Provide the (X, Y) coordinate of the cell's center where the given text is located.  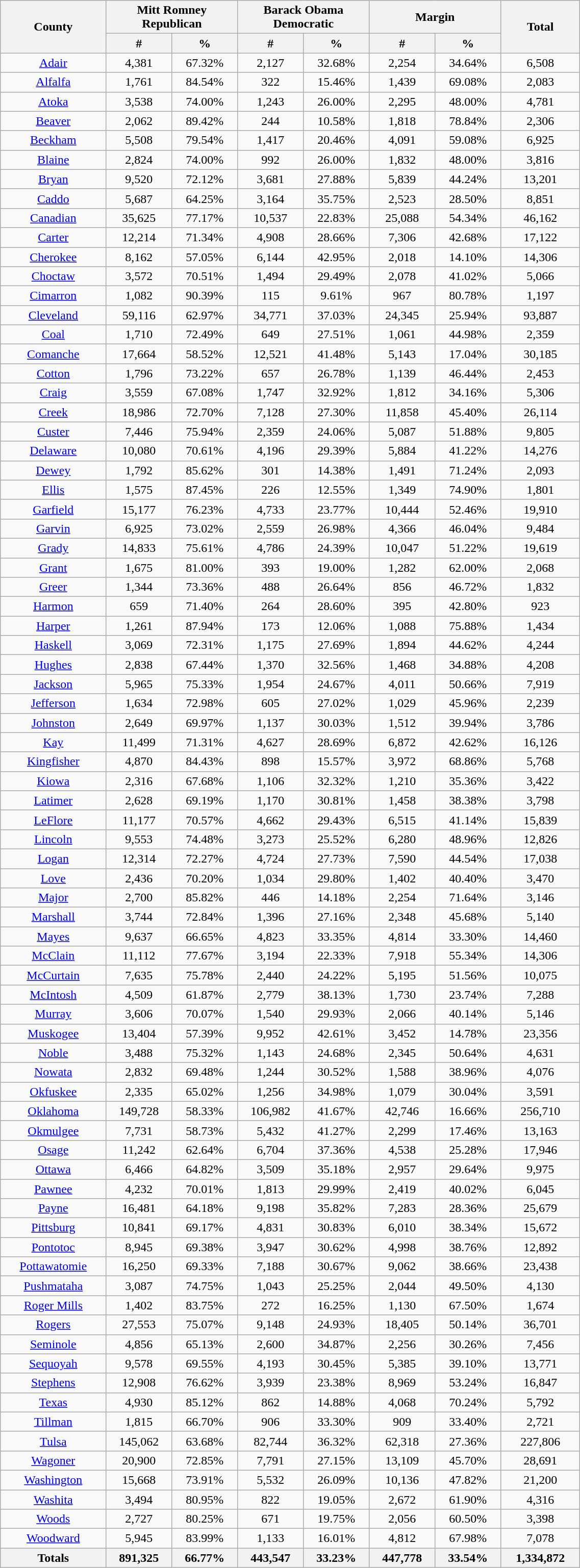
9,148 (270, 1325)
25.52% (337, 839)
29.49% (337, 276)
67.44% (205, 665)
70.07% (205, 1014)
Love (53, 878)
3,786 (541, 723)
Kay (53, 742)
Canadian (53, 218)
5,839 (402, 179)
41.27% (337, 1130)
29.43% (337, 820)
4,232 (139, 1189)
18,405 (402, 1325)
2,018 (402, 257)
73.36% (205, 587)
5,146 (541, 1014)
393 (270, 568)
7,456 (541, 1344)
3,591 (541, 1092)
12,314 (139, 858)
Texas (53, 1402)
2,672 (402, 1499)
3,422 (541, 781)
20,900 (139, 1460)
3,798 (541, 800)
89.42% (205, 121)
1,801 (541, 490)
1,434 (541, 626)
67.98% (468, 1538)
51.56% (468, 975)
2,436 (139, 878)
3,972 (402, 762)
35,625 (139, 218)
69.17% (205, 1228)
25.25% (337, 1286)
26,114 (541, 412)
85.12% (205, 1402)
30.81% (337, 800)
83.99% (205, 1538)
1,029 (402, 703)
66.70% (205, 1422)
3,606 (139, 1014)
Coal (53, 335)
40.02% (468, 1189)
2,348 (402, 917)
52.46% (468, 509)
4,509 (139, 995)
74.90% (468, 490)
24.06% (337, 432)
30.04% (468, 1092)
Barack ObamaDemocratic (304, 17)
71.40% (205, 606)
65.02% (205, 1092)
4,814 (402, 937)
4,998 (402, 1247)
12.06% (337, 626)
7,635 (139, 975)
34.87% (337, 1344)
44.98% (468, 335)
1,468 (402, 665)
Pittsburg (53, 1228)
71.24% (468, 470)
42.80% (468, 606)
38.76% (468, 1247)
38.38% (468, 800)
33.35% (337, 937)
14,833 (139, 548)
51.88% (468, 432)
93,887 (541, 315)
8,969 (402, 1383)
2,832 (139, 1072)
75.88% (468, 626)
Logan (53, 858)
Seminole (53, 1344)
272 (270, 1305)
34,771 (270, 315)
29.93% (337, 1014)
41.14% (468, 820)
71.64% (468, 898)
61.90% (468, 1499)
Ottawa (53, 1169)
649 (270, 335)
4,011 (402, 684)
77.67% (205, 956)
7,590 (402, 858)
9,805 (541, 432)
9,198 (270, 1208)
1,954 (270, 684)
25,088 (402, 218)
3,069 (139, 645)
5,066 (541, 276)
Cherokee (53, 257)
2,453 (541, 373)
856 (402, 587)
11,177 (139, 820)
Jackson (53, 684)
67.08% (205, 393)
39.10% (468, 1363)
2,523 (402, 198)
8,851 (541, 198)
81.00% (205, 568)
1,634 (139, 703)
2,078 (402, 276)
447,778 (402, 1558)
17.46% (468, 1130)
69.55% (205, 1363)
24.22% (337, 975)
14.78% (468, 1033)
5,306 (541, 393)
256,710 (541, 1111)
2,062 (139, 121)
3,146 (541, 898)
27.73% (337, 858)
12,214 (139, 237)
32.56% (337, 665)
115 (270, 296)
Woodward (53, 1538)
3,572 (139, 276)
15,668 (139, 1480)
1,244 (270, 1072)
35.82% (337, 1208)
5,385 (402, 1363)
Blaine (53, 160)
1,813 (270, 1189)
2,559 (270, 528)
11,858 (402, 412)
Craig (53, 393)
5,965 (139, 684)
1,334,872 (541, 1558)
1,710 (139, 335)
42.95% (337, 257)
7,918 (402, 956)
90.39% (205, 296)
7,078 (541, 1538)
44.24% (468, 179)
4,538 (402, 1150)
45.70% (468, 1460)
6,704 (270, 1150)
1,417 (270, 140)
1,175 (270, 645)
1,261 (139, 626)
488 (270, 587)
McIntosh (53, 995)
5,432 (270, 1130)
61.87% (205, 995)
Woods (53, 1519)
2,779 (270, 995)
2,628 (139, 800)
2,600 (270, 1344)
69.19% (205, 800)
1,818 (402, 121)
9,975 (541, 1169)
76.23% (205, 509)
16,847 (541, 1383)
45.96% (468, 703)
244 (270, 121)
Haskell (53, 645)
13,404 (139, 1033)
5,508 (139, 140)
446 (270, 898)
Pawnee (53, 1189)
23.38% (337, 1383)
69.08% (468, 82)
4,733 (270, 509)
1,256 (270, 1092)
Garvin (53, 528)
Cleveland (53, 315)
Tulsa (53, 1441)
4,130 (541, 1286)
4,366 (402, 528)
27.16% (337, 917)
58.73% (205, 1130)
4,786 (270, 548)
605 (270, 703)
1,674 (541, 1305)
34.98% (337, 1092)
1,796 (139, 373)
16.66% (468, 1111)
21,200 (541, 1480)
6,280 (402, 839)
13,163 (541, 1130)
3,398 (541, 1519)
15,839 (541, 820)
2,649 (139, 723)
72.85% (205, 1460)
Mayes (53, 937)
4,724 (270, 858)
73.91% (205, 1480)
1,491 (402, 470)
85.82% (205, 898)
Total (541, 27)
5,884 (402, 451)
1,540 (270, 1014)
Cotton (53, 373)
47.82% (468, 1480)
77.17% (205, 218)
Comanche (53, 354)
2,440 (270, 975)
30.26% (468, 1344)
30.62% (337, 1247)
Nowata (53, 1072)
42.62% (468, 742)
38.96% (468, 1072)
Rogers (53, 1325)
57.39% (205, 1033)
2,056 (402, 1519)
75.94% (205, 432)
3,452 (402, 1033)
4,823 (270, 937)
79.54% (205, 140)
36,701 (541, 1325)
3,816 (541, 160)
10,080 (139, 451)
Noble (53, 1053)
25.94% (468, 315)
24.67% (337, 684)
24.68% (337, 1053)
19.00% (337, 568)
891,325 (139, 1558)
LeFlore (53, 820)
443,547 (270, 1558)
5,687 (139, 198)
73.22% (205, 373)
149,728 (139, 1111)
11,499 (139, 742)
71.31% (205, 742)
30.83% (337, 1228)
5,087 (402, 432)
63.68% (205, 1441)
Okmulgee (53, 1130)
40.14% (468, 1014)
19.75% (337, 1519)
2,957 (402, 1169)
80.78% (468, 296)
10,075 (541, 975)
32.68% (337, 63)
5,143 (402, 354)
16.01% (337, 1538)
923 (541, 606)
64.18% (205, 1208)
Okfuskee (53, 1092)
301 (270, 470)
4,908 (270, 237)
909 (402, 1422)
30.45% (337, 1363)
Delaware (53, 451)
27.02% (337, 703)
Johnston (53, 723)
54.34% (468, 218)
7,446 (139, 432)
Major (53, 898)
4,812 (402, 1538)
14,276 (541, 451)
22.83% (337, 218)
4,381 (139, 63)
992 (270, 160)
5,768 (541, 762)
1,197 (541, 296)
4,627 (270, 742)
70.57% (205, 820)
1,747 (270, 393)
3,494 (139, 1499)
1,082 (139, 296)
24.39% (337, 548)
4,856 (139, 1344)
Beckham (53, 140)
72.98% (205, 703)
1,494 (270, 276)
69.97% (205, 723)
26.64% (337, 587)
7,288 (541, 995)
Custer (53, 432)
39.94% (468, 723)
75.33% (205, 684)
4,091 (402, 140)
2,306 (541, 121)
38.34% (468, 1228)
Lincoln (53, 839)
9,062 (402, 1267)
7,306 (402, 237)
657 (270, 373)
1,139 (402, 373)
59.08% (468, 140)
4,781 (541, 102)
14.18% (337, 898)
1,210 (402, 781)
7,919 (541, 684)
74.48% (205, 839)
3,194 (270, 956)
64.82% (205, 1169)
41.02% (468, 276)
2,345 (402, 1053)
3,939 (270, 1383)
33.23% (337, 1558)
2,083 (541, 82)
Washington (53, 1480)
30.03% (337, 723)
2,700 (139, 898)
42,746 (402, 1111)
72.84% (205, 917)
Stephens (53, 1383)
85.62% (205, 470)
29.64% (468, 1169)
10,841 (139, 1228)
2,299 (402, 1130)
Payne (53, 1208)
50.64% (468, 1053)
26.09% (337, 1480)
15.46% (337, 82)
34.64% (468, 63)
62.00% (468, 568)
4,068 (402, 1402)
84.43% (205, 762)
3,164 (270, 198)
4,244 (541, 645)
8,162 (139, 257)
1,458 (402, 800)
41.48% (337, 354)
16.25% (337, 1305)
1,170 (270, 800)
671 (270, 1519)
32.92% (337, 393)
65.13% (205, 1344)
659 (139, 606)
4,870 (139, 762)
9,952 (270, 1033)
9.61% (337, 296)
7,283 (402, 1208)
9,520 (139, 179)
4,316 (541, 1499)
69.38% (205, 1247)
17,122 (541, 237)
1,043 (270, 1286)
32.32% (337, 781)
27.36% (468, 1441)
1,761 (139, 82)
3,538 (139, 102)
Carter (53, 237)
33.54% (468, 1558)
41.67% (337, 1111)
23,438 (541, 1267)
Harper (53, 626)
226 (270, 490)
83.75% (205, 1305)
395 (402, 606)
28.36% (468, 1208)
23,356 (541, 1033)
2,295 (402, 102)
10,047 (402, 548)
3,470 (541, 878)
9,637 (139, 937)
Pushmataha (53, 1286)
29.39% (337, 451)
822 (270, 1499)
Pontotoc (53, 1247)
45.40% (468, 412)
22.33% (337, 956)
6,872 (402, 742)
6,045 (541, 1189)
73.02% (205, 528)
1,396 (270, 917)
9,553 (139, 839)
1,344 (139, 587)
1,243 (270, 102)
46.72% (468, 587)
7,128 (270, 412)
Bryan (53, 179)
Marshall (53, 917)
48.96% (468, 839)
46.44% (468, 373)
70.20% (205, 878)
34.16% (468, 393)
80.95% (205, 1499)
1,370 (270, 665)
19.05% (337, 1499)
20.46% (337, 140)
Harmon (53, 606)
87.94% (205, 626)
15,177 (139, 509)
173 (270, 626)
13,771 (541, 1363)
2,127 (270, 63)
75.61% (205, 548)
4,208 (541, 665)
29.99% (337, 1189)
50.14% (468, 1325)
24.93% (337, 1325)
227,806 (541, 1441)
7,731 (139, 1130)
5,945 (139, 1538)
McClain (53, 956)
5,792 (541, 1402)
6,144 (270, 257)
11,112 (139, 956)
3,947 (270, 1247)
1,675 (139, 568)
106,982 (270, 1111)
6,466 (139, 1169)
Sequoyah (53, 1363)
2,727 (139, 1519)
24,345 (402, 315)
2,066 (402, 1014)
Dewey (53, 470)
46.04% (468, 528)
25.28% (468, 1150)
28.66% (337, 237)
37.36% (337, 1150)
4,930 (139, 1402)
5,195 (402, 975)
59,116 (139, 315)
18,986 (139, 412)
3,681 (270, 179)
17,038 (541, 858)
38.66% (468, 1267)
75.07% (205, 1325)
16,250 (139, 1267)
35.75% (337, 198)
1,894 (402, 645)
67.50% (468, 1305)
1,088 (402, 626)
1,349 (402, 490)
13,201 (541, 179)
2,824 (139, 160)
8,945 (139, 1247)
Hughes (53, 665)
Murray (53, 1014)
29.80% (337, 878)
67.32% (205, 63)
322 (270, 82)
28,691 (541, 1460)
1,137 (270, 723)
70.24% (468, 1402)
19,910 (541, 509)
2,239 (541, 703)
44.54% (468, 858)
17,664 (139, 354)
78.84% (468, 121)
1,815 (139, 1422)
2,838 (139, 665)
11,242 (139, 1150)
Muskogee (53, 1033)
27.30% (337, 412)
30.67% (337, 1267)
12,826 (541, 839)
6,515 (402, 820)
3,273 (270, 839)
72.70% (205, 412)
49.50% (468, 1286)
4,831 (270, 1228)
2,044 (402, 1286)
30,185 (541, 354)
14,460 (541, 937)
6,010 (402, 1228)
69.48% (205, 1072)
66.65% (205, 937)
70.51% (205, 276)
2,256 (402, 1344)
71.34% (205, 237)
70.61% (205, 451)
3,087 (139, 1286)
76.62% (205, 1383)
60.50% (468, 1519)
1,061 (402, 335)
72.27% (205, 858)
27.15% (337, 1460)
19,619 (541, 548)
58.33% (205, 1111)
41.22% (468, 451)
38.13% (337, 995)
82,744 (270, 1441)
Caddo (53, 198)
10.58% (337, 121)
17,946 (541, 1150)
4,631 (541, 1053)
3,559 (139, 393)
County (53, 27)
74.75% (205, 1286)
75.32% (205, 1053)
2,068 (541, 568)
26.98% (337, 528)
2,316 (139, 781)
45.68% (468, 917)
Jefferson (53, 703)
87.45% (205, 490)
7,188 (270, 1267)
13,109 (402, 1460)
44.62% (468, 645)
67.68% (205, 781)
72.31% (205, 645)
Creek (53, 412)
62.64% (205, 1150)
57.05% (205, 257)
1,106 (270, 781)
27.51% (337, 335)
4,076 (541, 1072)
Roger Mills (53, 1305)
2,721 (541, 1422)
Osage (53, 1150)
3,488 (139, 1053)
27.69% (337, 645)
4,193 (270, 1363)
37.03% (337, 315)
1,512 (402, 723)
2,093 (541, 470)
6,508 (541, 63)
Washita (53, 1499)
15,672 (541, 1228)
Totals (53, 1558)
16,481 (139, 1208)
2,335 (139, 1092)
1,730 (402, 995)
75.78% (205, 975)
35.36% (468, 781)
Tillman (53, 1422)
12.55% (337, 490)
14.88% (337, 1402)
1,812 (402, 393)
10,537 (270, 218)
145,062 (139, 1441)
McCurtain (53, 975)
906 (270, 1422)
64.25% (205, 198)
34.88% (468, 665)
55.34% (468, 956)
58.52% (205, 354)
Garfield (53, 509)
5,140 (541, 917)
1,792 (139, 470)
16,126 (541, 742)
53.24% (468, 1383)
72.12% (205, 179)
1,439 (402, 82)
50.66% (468, 684)
1,575 (139, 490)
69.33% (205, 1267)
1,034 (270, 878)
4,662 (270, 820)
Alfalfa (53, 82)
27,553 (139, 1325)
10,444 (402, 509)
4,196 (270, 451)
Cimarron (53, 296)
Mitt RomneyRepublican (172, 17)
33.40% (468, 1422)
66.77% (205, 1558)
62.97% (205, 315)
42.61% (337, 1033)
62,318 (402, 1441)
42.68% (468, 237)
Kingfisher (53, 762)
1,282 (402, 568)
12,908 (139, 1383)
3,744 (139, 917)
28.69% (337, 742)
25,679 (541, 1208)
Margin (435, 17)
72.49% (205, 335)
10,136 (402, 1480)
40.40% (468, 878)
Kiowa (53, 781)
2,419 (402, 1189)
1,133 (270, 1538)
Greer (53, 587)
28.60% (337, 606)
Grant (53, 568)
15.57% (337, 762)
862 (270, 1402)
30.52% (337, 1072)
967 (402, 296)
12,521 (270, 354)
1,588 (402, 1072)
1,079 (402, 1092)
Ellis (53, 490)
264 (270, 606)
12,892 (541, 1247)
80.25% (205, 1519)
17.04% (468, 354)
84.54% (205, 82)
Grady (53, 548)
Pottawatomie (53, 1267)
3,509 (270, 1169)
70.01% (205, 1189)
27.88% (337, 179)
Wagoner (53, 1460)
36.32% (337, 1441)
51.22% (468, 548)
1,130 (402, 1305)
28.50% (468, 198)
Adair (53, 63)
7,791 (270, 1460)
Atoka (53, 102)
5,532 (270, 1480)
1,143 (270, 1053)
23.74% (468, 995)
9,484 (541, 528)
68.86% (468, 762)
26.78% (337, 373)
9,578 (139, 1363)
Beaver (53, 121)
46,162 (541, 218)
898 (270, 762)
35.18% (337, 1169)
Choctaw (53, 276)
Latimer (53, 800)
14.10% (468, 257)
14.38% (337, 470)
23.77% (337, 509)
Oklahoma (53, 1111)
